Return [x, y] of the center of cell containing provided text 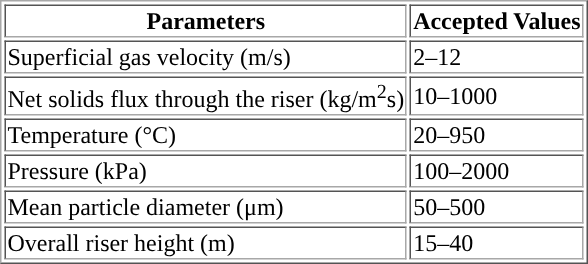
15–40 [496, 244]
Net solids flux through the riser (kg/m2s) [206, 96]
10–1000 [496, 96]
Mean particle diameter (μm) [206, 208]
Superficial gas velocity (m/s) [206, 56]
50–500 [496, 208]
Accepted Values [496, 20]
2–12 [496, 56]
Temperature (°C) [206, 136]
100–2000 [496, 172]
20–950 [496, 136]
Parameters [206, 20]
Pressure (kPa) [206, 172]
Overall riser height (m) [206, 244]
